Locate the cell with the specified text and output its [X, Y] center coordinate. 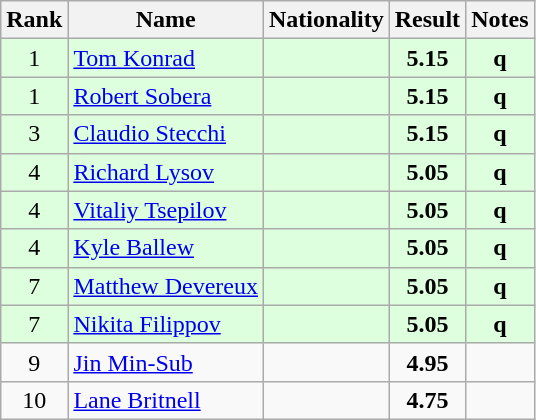
Lane Britnell [166, 400]
Nikita Filippov [166, 324]
Robert Sobera [166, 96]
Kyle Ballew [166, 248]
9 [34, 362]
Claudio Stecchi [166, 134]
Vitaliy Tsepilov [166, 210]
Matthew Devereux [166, 286]
10 [34, 400]
Nationality [327, 20]
Rank [34, 20]
Result [427, 20]
4.95 [427, 362]
Name [166, 20]
4.75 [427, 400]
Tom Konrad [166, 58]
3 [34, 134]
Richard Lysov [166, 172]
Jin Min-Sub [166, 362]
Notes [500, 20]
